Capture the cell that displays the provided text and extract its [X, Y] central coordinate. 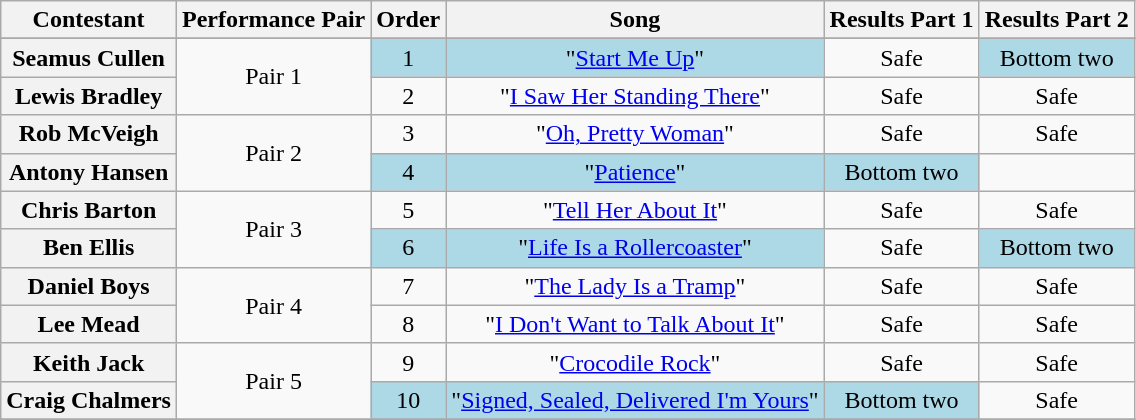
9 [408, 362]
Song [635, 20]
Results Part 2 [1056, 20]
Pair 4 [273, 305]
"Patience" [635, 172]
Seamus Cullen [89, 58]
4 [408, 172]
Keith Jack [89, 362]
Order [408, 20]
1 [408, 58]
"Start Me Up" [635, 58]
10 [408, 400]
5 [408, 210]
Chris Barton [89, 210]
Pair 1 [273, 77]
Ben Ellis [89, 248]
3 [408, 134]
Pair 3 [273, 229]
Performance Pair [273, 20]
Pair 5 [273, 381]
Daniel Boys [89, 286]
2 [408, 96]
"Crocodile Rock" [635, 362]
6 [408, 248]
Craig Chalmers [89, 400]
Lewis Bradley [89, 96]
"I Saw Her Standing There" [635, 96]
8 [408, 324]
"Signed, Sealed, Delivered I'm Yours" [635, 400]
"Tell Her About It" [635, 210]
7 [408, 286]
Lee Mead [89, 324]
"I Don't Want to Talk About It" [635, 324]
"Oh, Pretty Woman" [635, 134]
Results Part 1 [902, 20]
Pair 2 [273, 153]
Rob McVeigh [89, 134]
"The Lady Is a Tramp" [635, 286]
Antony Hansen [89, 172]
Contestant [89, 20]
"Life Is a Rollercoaster" [635, 248]
